Locate the cell with the specified text and output its [x, y] center coordinate. 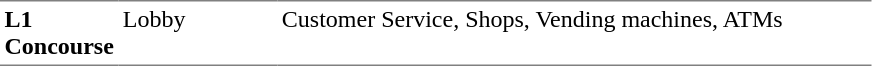
Lobby [198, 33]
Customer Service, Shops, Vending machines, ATMs [574, 33]
L1Concourse [59, 33]
